Identify which cell holds the provided text, then report its [X, Y] central coordinate. 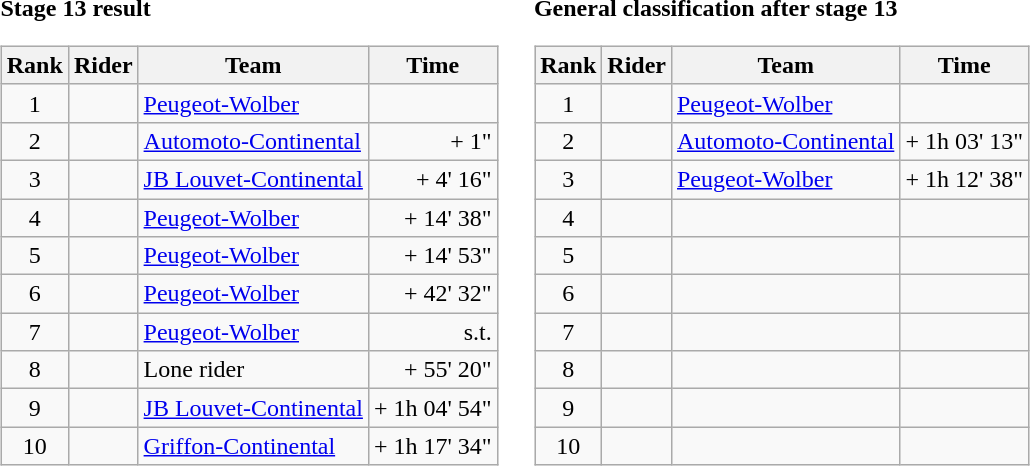
Lone rider [253, 370]
+ 4' 16" [432, 179]
+ 1h 04' 54" [432, 408]
+ 14' 38" [432, 217]
Griffon-Continental [253, 446]
+ 1" [432, 141]
+ 1h 03' 13" [964, 141]
+ 1h 17' 34" [432, 446]
s.t. [432, 332]
+ 1h 12' 38" [964, 179]
+ 42' 32" [432, 294]
+ 55' 20" [432, 370]
+ 14' 53" [432, 256]
